Detect which cell encompasses the target text, then output its (x, y) center coordinate. 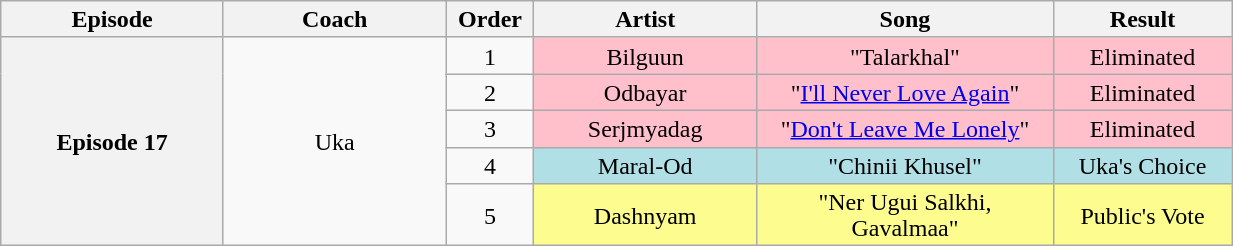
Song (906, 20)
"I'll Never Love Again" (906, 92)
Dashnyam (646, 215)
5 (490, 215)
Episode (112, 20)
Serjmyadag (646, 128)
Public's Vote (1142, 215)
Episode 17 (112, 141)
Result (1142, 20)
3 (490, 128)
"Talarkhal" (906, 56)
Odbayar (646, 92)
Bilguun (646, 56)
Coach (334, 20)
Uka's Choice (1142, 166)
"Ner Ugui Salkhi, Gavalmaa" (906, 215)
Uka (334, 141)
2 (490, 92)
"Don't Leave Me Lonely" (906, 128)
Artist (646, 20)
Maral-Od (646, 166)
Order (490, 20)
1 (490, 56)
4 (490, 166)
"Chinii Khusel" (906, 166)
